Scan for the cell matching the given text and deliver its (x, y) coordinate at center. 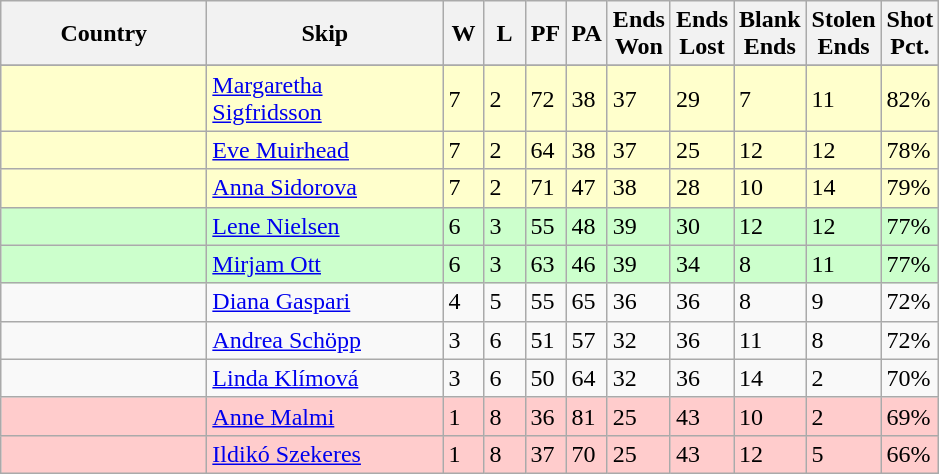
PF (546, 34)
Anna Sidorova (325, 188)
78% (910, 150)
Andrea Schöpp (325, 340)
Ildikó Szekeres (325, 454)
Anne Malmi (325, 416)
Lene Nielsen (325, 226)
Ends Lost (702, 34)
71 (546, 188)
63 (546, 264)
PA (586, 34)
81 (586, 416)
Diana Gaspari (325, 302)
Blank Ends (770, 34)
Margaretha Sigfridsson (325, 98)
70% (910, 378)
Country (104, 34)
47 (586, 188)
28 (702, 188)
9 (844, 302)
Shot Pct. (910, 34)
66% (910, 454)
Eve Muirhead (325, 150)
Skip (325, 34)
Stolen Ends (844, 34)
48 (586, 226)
L (504, 34)
34 (702, 264)
57 (586, 340)
Ends Won (638, 34)
50 (546, 378)
30 (702, 226)
46 (586, 264)
51 (546, 340)
82% (910, 98)
Mirjam Ott (325, 264)
Linda Klímová (325, 378)
29 (702, 98)
72 (546, 98)
70 (586, 454)
W (464, 34)
79% (910, 188)
4 (464, 302)
69% (910, 416)
65 (586, 302)
